Provide the (x, y) coordinate of the cell's center where the given text is located.  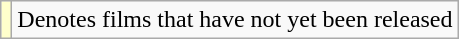
Denotes films that have not yet been released (235, 20)
